Scan for the cell matching the given text and deliver its [X, Y] coordinate at center. 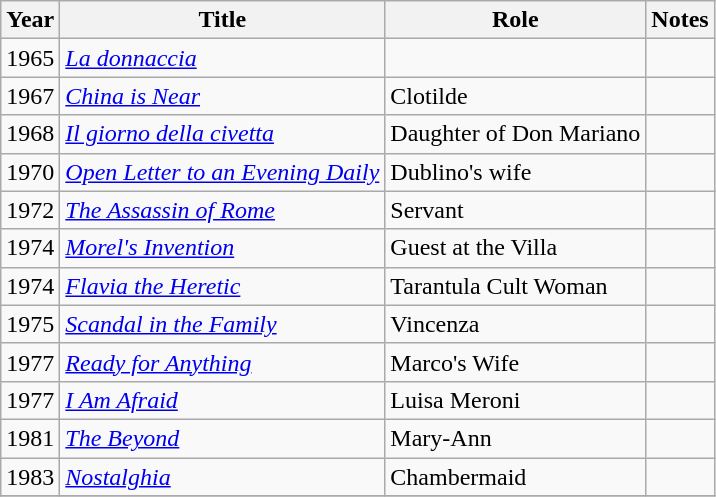
Year [30, 20]
Vincenza [516, 324]
The Assassin of Rome [222, 210]
Role [516, 20]
1972 [30, 210]
1975 [30, 324]
Open Letter to an Evening Daily [222, 172]
Servant [516, 210]
Chambermaid [516, 477]
1965 [30, 58]
Notes [680, 20]
1970 [30, 172]
Ready for Anything [222, 362]
Clotilde [516, 96]
Il giorno della civetta [222, 134]
1967 [30, 96]
Luisa Meroni [516, 400]
La donnaccia [222, 58]
Marco's Wife [516, 362]
Scandal in the Family [222, 324]
The Beyond [222, 438]
Title [222, 20]
Nostalghia [222, 477]
1968 [30, 134]
Flavia the Heretic [222, 286]
Mary-Ann [516, 438]
Dublino's wife [516, 172]
Daughter of Don Mariano [516, 134]
1981 [30, 438]
1983 [30, 477]
Tarantula Cult Woman [516, 286]
Morel's Invention [222, 248]
Guest at the Villa [516, 248]
China is Near [222, 96]
I Am Afraid [222, 400]
